Scan for the cell matching the given text and deliver its (X, Y) coordinate at center. 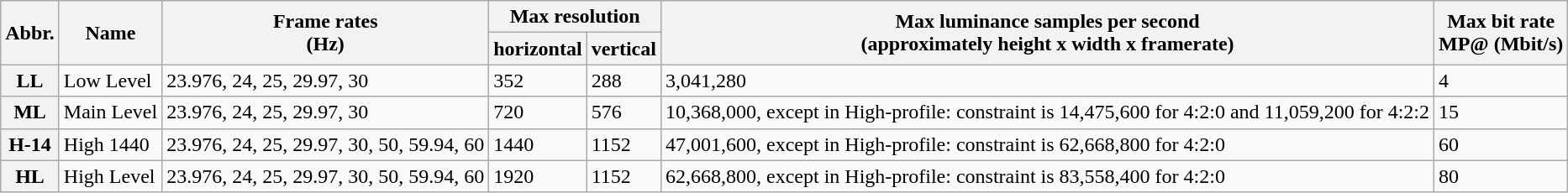
60 (1501, 144)
80 (1501, 176)
vertical (624, 49)
15 (1501, 112)
4 (1501, 81)
Name (110, 33)
288 (624, 81)
10,368,000, except in High-profile: constraint is 14,475,600 for 4:2:0 and 11,059,200 for 4:2:2 (1047, 112)
Max bit rateMP@ (Mbit/s) (1501, 33)
ML (30, 112)
352 (538, 81)
3,041,280 (1047, 81)
576 (624, 112)
Frame rates(Hz) (326, 33)
Max luminance samples per second(approximately height x width x framerate) (1047, 33)
1920 (538, 176)
horizontal (538, 49)
High Level (110, 176)
62,668,800, except in High-profile: constraint is 83,558,400 for 4:2:0 (1047, 176)
High 1440 (110, 144)
Max resolution (575, 17)
HL (30, 176)
H-14 (30, 144)
720 (538, 112)
Main Level (110, 112)
LL (30, 81)
Low Level (110, 81)
1440 (538, 144)
47,001,600, except in High-profile: constraint is 62,668,800 for 4:2:0 (1047, 144)
Abbr. (30, 33)
